Capture the cell that displays the provided text and extract its (X, Y) central coordinate. 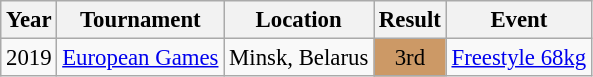
Tournament (140, 20)
Location (299, 20)
Year (29, 20)
Minsk, Belarus (299, 58)
Result (410, 20)
Freestyle 68kg (518, 58)
European Games (140, 58)
2019 (29, 58)
3rd (410, 58)
Event (518, 20)
